Find where the given text appears and provide that cell's center as (X, Y) coordinate. 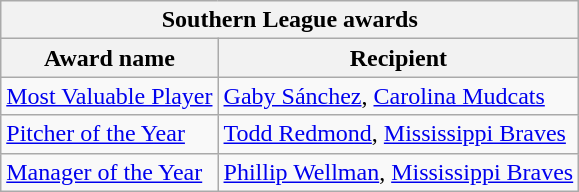
Gaby Sánchez, Carolina Mudcats (398, 96)
Todd Redmond, Mississippi Braves (398, 134)
Pitcher of the Year (110, 134)
Manager of the Year (110, 172)
Phillip Wellman, Mississippi Braves (398, 172)
Most Valuable Player (110, 96)
Award name (110, 58)
Southern League awards (290, 20)
Recipient (398, 58)
